From the cell containing the given text, extract its center point as [X, Y] coordinate. 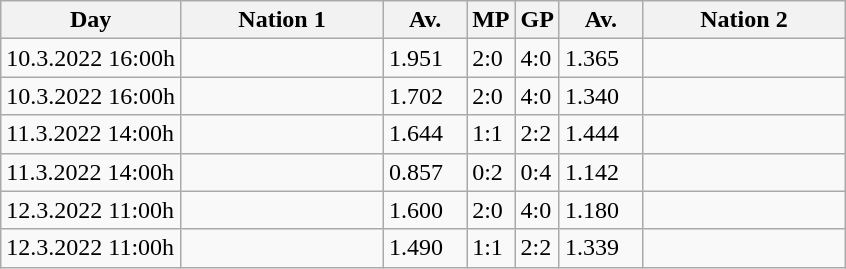
1.600 [426, 210]
1.951 [426, 58]
1.444 [600, 134]
Nation 2 [744, 20]
1.180 [600, 210]
GP [537, 20]
Nation 1 [282, 20]
1.644 [426, 134]
0.857 [426, 172]
MP [491, 20]
0:4 [537, 172]
Day [91, 20]
1.490 [426, 248]
1.702 [426, 96]
1.339 [600, 248]
1.365 [600, 58]
0:2 [491, 172]
1.142 [600, 172]
1.340 [600, 96]
